Pinpoint the cell where the given text exists, returning its [x, y] midpoint coordinate. 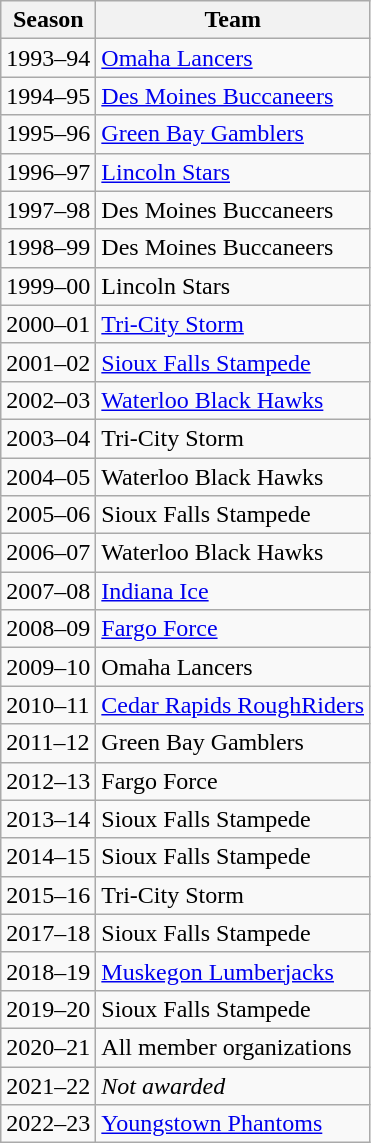
2005–06 [48, 515]
Season [48, 20]
Not awarded [233, 1085]
2018–19 [48, 971]
2013–14 [48, 819]
1998–99 [48, 248]
2000–01 [48, 324]
2021–22 [48, 1085]
Team [233, 20]
2015–16 [48, 895]
2009–10 [48, 667]
2008–09 [48, 629]
2006–07 [48, 553]
1996–97 [48, 172]
2004–05 [48, 477]
2014–15 [48, 857]
1993–94 [48, 58]
2001–02 [48, 362]
Muskegon Lumberjacks [233, 971]
Indiana Ice [233, 591]
2020–21 [48, 1047]
2011–12 [48, 743]
2007–08 [48, 591]
Cedar Rapids RoughRiders [233, 705]
1994–95 [48, 96]
1995–96 [48, 134]
2002–03 [48, 400]
2010–11 [48, 705]
2017–18 [48, 933]
1997–98 [48, 210]
2022–23 [48, 1124]
2012–13 [48, 781]
1999–00 [48, 286]
Youngstown Phantoms [233, 1124]
2019–20 [48, 1009]
All member organizations [233, 1047]
2003–04 [48, 438]
